Return (X, Y) of the center of cell containing provided text 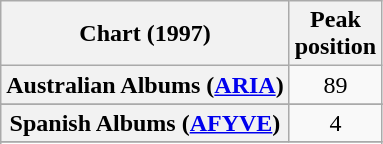
Australian Albums (ARIA) (145, 85)
Spanish Albums (AFYVE) (145, 123)
4 (335, 123)
Chart (1997) (145, 34)
89 (335, 85)
Peakposition (335, 34)
